Determine the (X, Y) coordinate at the center of the cell enclosing the given text.  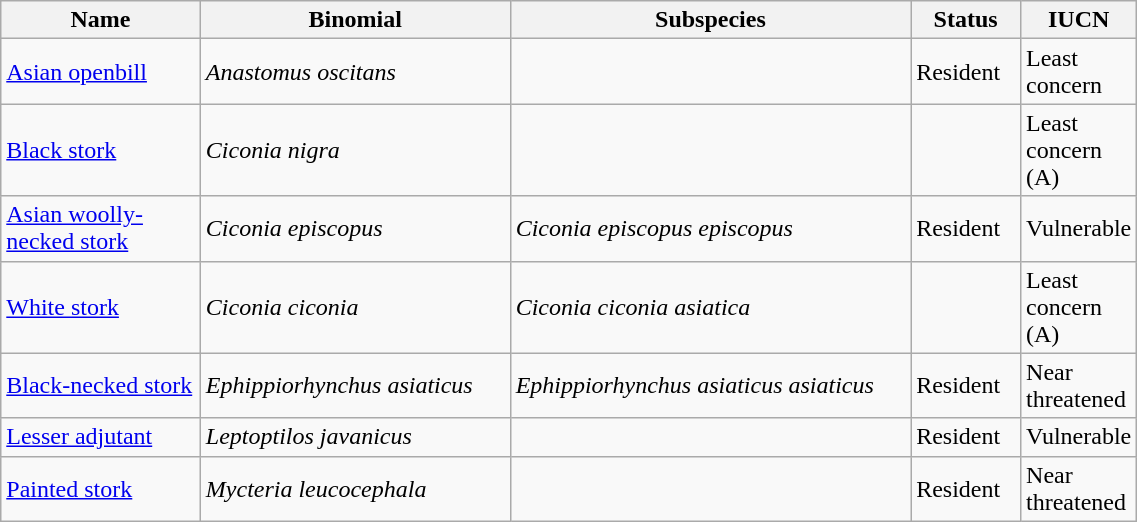
IUCN (1079, 20)
Ciconia episcopus (355, 228)
Leptoptilos javanicus (355, 437)
Ephippiorhynchus asiaticus asiaticus (710, 386)
Ciconia nigra (355, 150)
Status (966, 20)
Black-necked stork (101, 386)
Subspecies (710, 20)
Painted stork (101, 488)
Mycteria leucocephala (355, 488)
Least concern (1079, 72)
Asian openbill (101, 72)
Lesser adjutant (101, 437)
Ephippiorhynchus asiaticus (355, 386)
Binomial (355, 20)
Black stork (101, 150)
White stork (101, 307)
Ciconia ciconia (355, 307)
Anastomus oscitans (355, 72)
Ciconia episcopus episcopus (710, 228)
Name (101, 20)
Ciconia ciconia asiatica (710, 307)
Asian woolly-necked stork (101, 228)
